Identify which cell holds the provided text, then report its [X, Y] central coordinate. 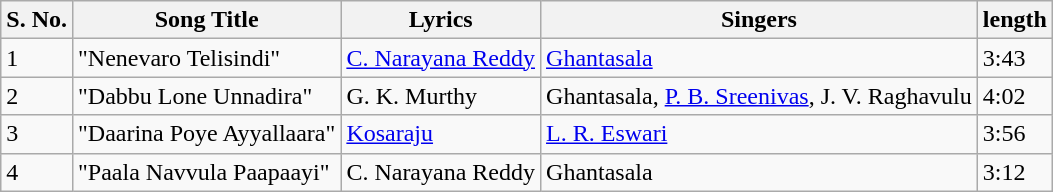
"Paala Navvula Paapaayi" [206, 172]
Song Title [206, 20]
3:43 [1014, 58]
Lyrics [441, 20]
L. R. Eswari [760, 134]
"Dabbu Lone Unnadira" [206, 96]
4 [37, 172]
4:02 [1014, 96]
length [1014, 20]
"Daarina Poye Ayyallaara" [206, 134]
Ghantasala, P. B. Sreenivas, J. V. Raghavulu [760, 96]
3:12 [1014, 172]
Singers [760, 20]
"Nenevaro Telisindi" [206, 58]
S. No. [37, 20]
1 [37, 58]
G. K. Murthy [441, 96]
3:56 [1014, 134]
2 [37, 96]
Kosaraju [441, 134]
3 [37, 134]
